Detect which cell encompasses the target text, then output its (X, Y) center coordinate. 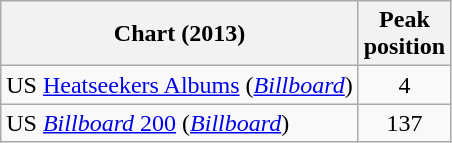
137 (404, 123)
4 (404, 85)
Chart (2013) (180, 34)
Peakposition (404, 34)
US Billboard 200 (Billboard) (180, 123)
US Heatseekers Albums (Billboard) (180, 85)
